Output the (x, y) coordinate of the center of the cell containing the given text.  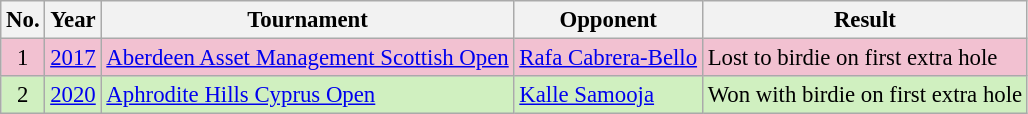
No. (23, 20)
Aphrodite Hills Cyprus Open (308, 95)
2 (23, 95)
Lost to birdie on first extra hole (864, 58)
Opponent (608, 20)
Rafa Cabrera-Bello (608, 58)
Result (864, 20)
Won with birdie on first extra hole (864, 95)
Tournament (308, 20)
Aberdeen Asset Management Scottish Open (308, 58)
Year (73, 20)
2020 (73, 95)
1 (23, 58)
Kalle Samooja (608, 95)
2017 (73, 58)
